Find where the given text appears and provide that cell's center as (X, Y) coordinate. 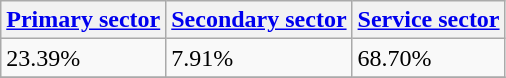
Primary sector (84, 20)
Service sector (428, 20)
68.70% (428, 58)
23.39% (84, 58)
Secondary sector (259, 20)
7.91% (259, 58)
